Capture the cell that displays the provided text and extract its [X, Y] central coordinate. 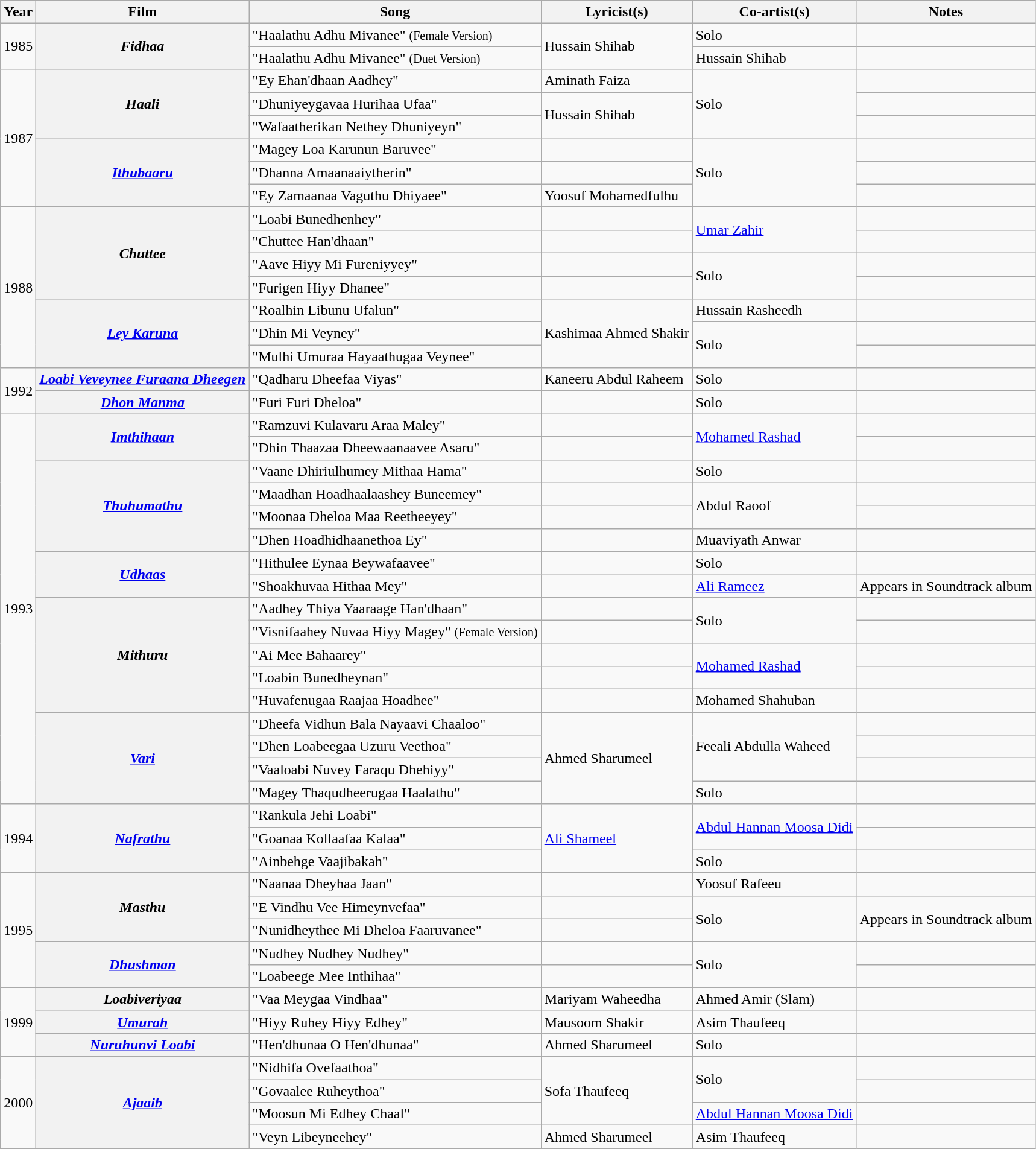
"Nudhey Nudhey Nudhey" [395, 953]
1987 [18, 138]
"Wafaatherikan Nethey Dhuniyeyn" [395, 127]
Dhushman [142, 964]
"Maadhan Hoadhaalaashey Buneemey" [395, 494]
Nafrathu [142, 838]
Mausoom Shakir [616, 1022]
Thuhumathu [142, 505]
"Loabeege Mee Inthihaa" [395, 976]
Loabiveriyaa [142, 999]
Ajaaib [142, 1103]
"Furi Furi Dheloa" [395, 402]
Haali [142, 104]
"Hiyy Ruhey Hiyy Edhey" [395, 1022]
"Dhin Thaazaa Dheewaanaavee Asaru" [395, 448]
"Moosun Mi Edhey Chaal" [395, 1114]
1994 [18, 838]
Mariyam Waheedha [616, 999]
Umurah [142, 1022]
"Visnifaahey Nuvaa Hiyy Magey" (Female Version) [395, 631]
"Qadharu Dheefaa Viyas" [395, 379]
1999 [18, 1022]
"Ey Zamaanaa Vaguthu Dhiyaee" [395, 195]
Udhaas [142, 574]
Aminath Faiza [616, 81]
"Dhen Loabeegaa Uzuru Veethoa" [395, 747]
"Dhuniyeygavaa Hurihaa Ufaa" [395, 104]
"Aadhey Thiya Yaaraage Han'dhaan" [395, 609]
"Loabin Bunedheynan" [395, 678]
Year [18, 12]
Lyricist(s) [616, 12]
1995 [18, 930]
Masthu [142, 907]
"Ramzuvi Kulavaru Araa Maley" [395, 425]
Imthihaan [142, 437]
"Goanaa Kollaafaa Kalaa" [395, 838]
"Hithulee Eynaa Beywafaavee" [395, 563]
Muaviyath Anwar [774, 540]
Ali Shameel [616, 838]
1985 [18, 46]
Ithubaaru [142, 173]
Chuttee [142, 253]
"Ainbehge Vaajibakah" [395, 861]
Ley Karuna [142, 334]
Ali Rameez [774, 586]
"Vaaloabi Nuvey Faraqu Dhehiyy" [395, 770]
"Veyn Libeyneehey" [395, 1137]
Mithuru [142, 654]
Fidhaa [142, 46]
Film [142, 12]
1993 [18, 609]
"Dhin Mi Veyney" [395, 334]
"Nidhifa Ovefaathoa" [395, 1068]
Yoosuf Rafeeu [774, 884]
Kaneeru Abdul Raheem [616, 379]
Kashimaa Ahmed Shakir [616, 334]
"Naanaa Dheyhaa Jaan" [395, 884]
"Huvafenugaa Raajaa Hoadhee" [395, 701]
"Hen'dhunaa O Hen'dhunaa" [395, 1045]
Abdul Raoof [774, 505]
Yoosuf Mohamedfulhu [616, 195]
"Dheefa Vidhun Bala Nayaavi Chaaloo" [395, 724]
Song [395, 12]
Notes [946, 12]
"Loabi Bunedhenhey" [395, 218]
"Govaalee Ruheythoa" [395, 1091]
"Ai Mee Bahaarey" [395, 654]
Sofa Thaufeeq [616, 1091]
"Mulhi Umuraa Hayaathugaa Veynee" [395, 356]
"Rankula Jehi Loabi" [395, 815]
Mohamed Shahuban [774, 701]
"Furigen Hiyy Dhanee" [395, 288]
Dhon Manma [142, 402]
"Ey Ehan'dhaan Aadhey" [395, 81]
"Aave Hiyy Mi Fureniyyey" [395, 264]
"Haalathu Adhu Mivanee" (Female Version) [395, 35]
"Nunidheythee Mi Dheloa Faaruvanee" [395, 930]
2000 [18, 1103]
"Magey Thaqudheerugaa Haalathu" [395, 793]
Feeali Abdulla Waheed [774, 747]
Loabi Veveynee Furaana Dheegen [142, 379]
Umar Zahir [774, 230]
"Shoakhuvaa Hithaa Mey" [395, 586]
Nuruhunvi Loabi [142, 1045]
"Magey Loa Karunun Baruvee" [395, 150]
"Vaane Dhiriulhumey Mithaa Hama" [395, 471]
Ahmed Amir (Slam) [774, 999]
"E Vindhu Vee Himeynvefaa" [395, 907]
1988 [18, 287]
"Dhanna Amaanaaiytherin" [395, 173]
Co-artist(s) [774, 12]
Vari [142, 758]
"Chuttee Han'dhaan" [395, 241]
Hussain Rasheedh [774, 311]
"Haalathu Adhu Mivanee" (Duet Version) [395, 58]
1992 [18, 391]
"Vaa Meygaa Vindhaa" [395, 999]
"Dhen Hoadhidhaanethoa Ey" [395, 540]
"Roalhin Libunu Ufalun" [395, 311]
"Moonaa Dheloa Maa Reetheeyey" [395, 517]
